Capture the cell that displays the provided text and extract its (X, Y) central coordinate. 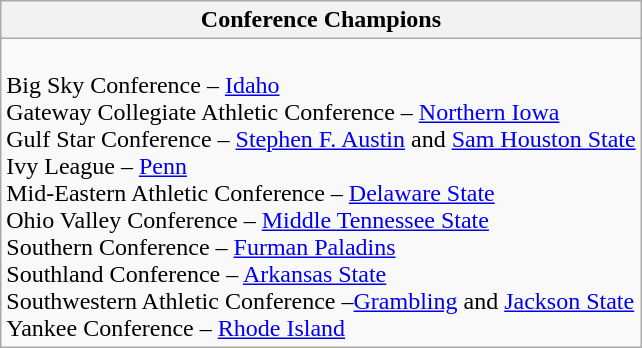
Conference Champions (321, 20)
